Scan for the cell matching the given text and deliver its [X, Y] coordinate at center. 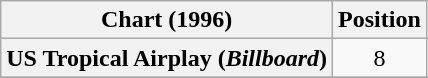
Chart (1996) [167, 20]
US Tropical Airplay (Billboard) [167, 58]
Position [380, 20]
8 [380, 58]
